Return [x, y] of the center of cell containing provided text 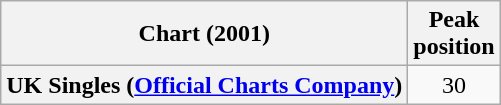
Chart (2001) [204, 34]
UK Singles (Official Charts Company) [204, 85]
Peakposition [454, 34]
30 [454, 85]
